Determine the (x, y) coordinate at the center of the cell enclosing the given text.  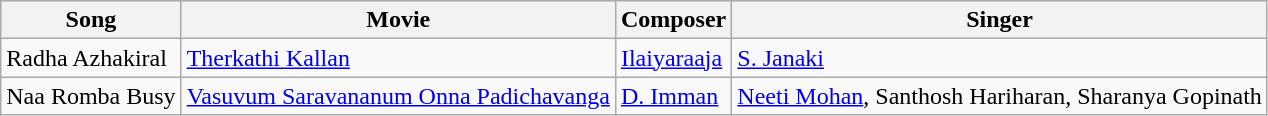
Neeti Mohan, Santhosh Hariharan, Sharanya Gopinath (1000, 96)
Movie (398, 20)
Vasuvum Saravananum Onna Padichavanga (398, 96)
D. Imman (673, 96)
Radha Azhakiral (91, 58)
Ilaiyaraaja (673, 58)
Song (91, 20)
Therkathi Kallan (398, 58)
Singer (1000, 20)
Composer (673, 20)
S. Janaki (1000, 58)
Naa Romba Busy (91, 96)
